Capture the cell that displays the provided text and extract its [x, y] central coordinate. 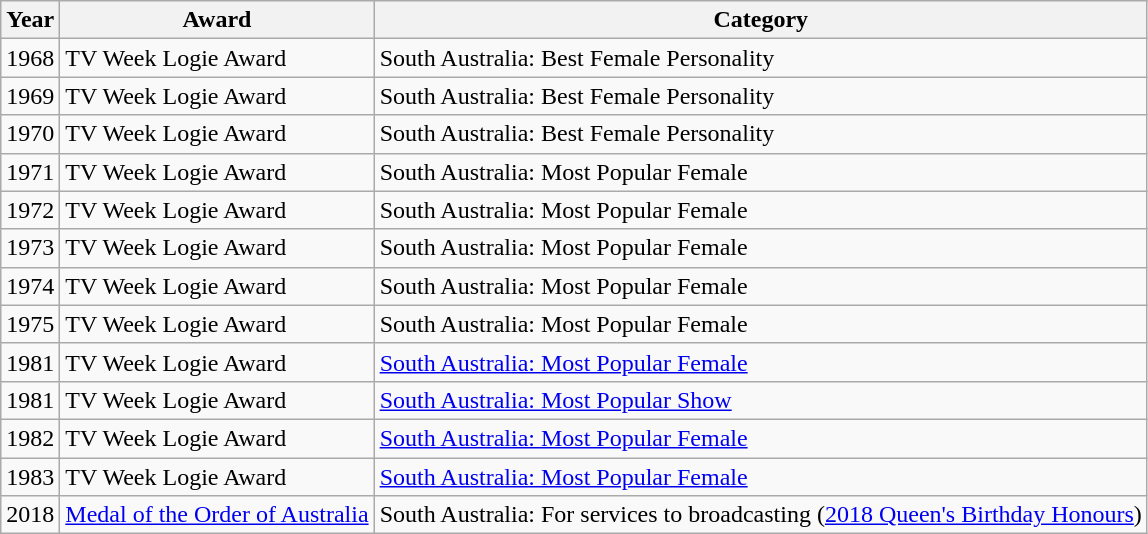
Award [217, 20]
1974 [30, 286]
1973 [30, 248]
1972 [30, 210]
South Australia: Most Popular Show [760, 400]
Year [30, 20]
South Australia: For services to broadcasting (2018 Queen's Birthday Honours) [760, 515]
1982 [30, 438]
1975 [30, 324]
1968 [30, 58]
Category [760, 20]
Medal of the Order of Australia [217, 515]
1969 [30, 96]
2018 [30, 515]
1983 [30, 477]
1971 [30, 172]
1970 [30, 134]
